From the cell containing the given text, extract its center point as [x, y] coordinate. 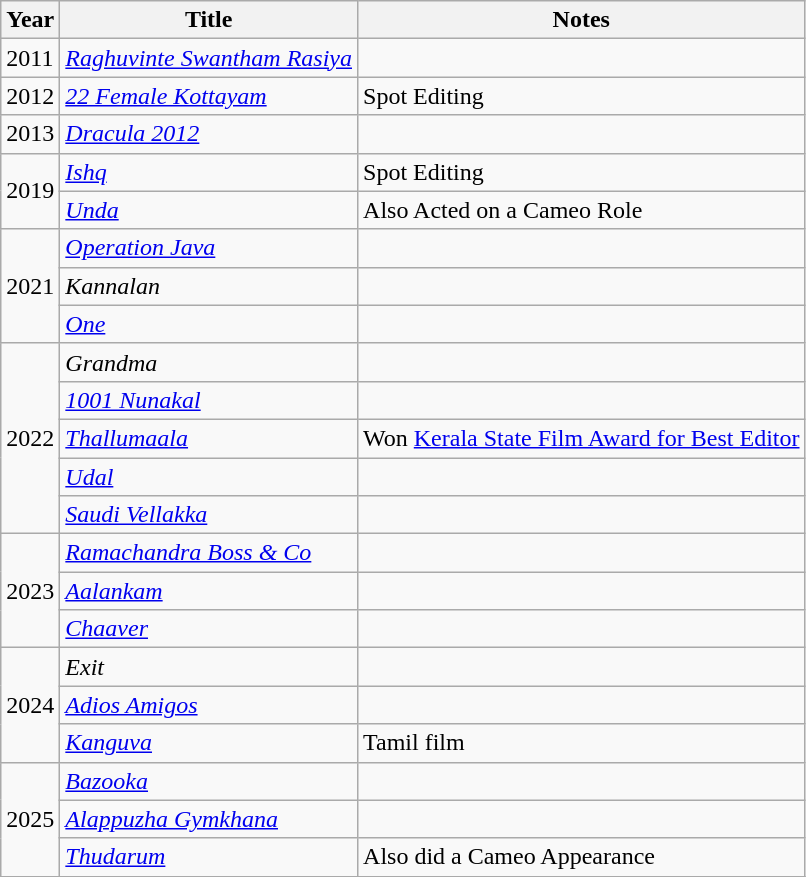
Udal [209, 477]
Grandma [209, 362]
Alappuzha Gymkhana [209, 819]
2023 [30, 591]
2025 [30, 819]
Tamil film [582, 743]
Won Kerala State Film Award for Best Editor [582, 438]
Adios Amigos [209, 705]
Kannalan [209, 286]
2024 [30, 705]
Ramachandra Boss & Co [209, 553]
2021 [30, 286]
Thallumaala [209, 438]
2012 [30, 96]
2013 [30, 134]
Also Acted on a Cameo Role [582, 210]
2022 [30, 438]
2019 [30, 191]
Notes [582, 20]
2011 [30, 58]
One [209, 324]
1001 Nunakal [209, 400]
Bazooka [209, 781]
Unda [209, 210]
Dracula 2012 [209, 134]
Kanguva [209, 743]
Also did a Cameo Appearance [582, 857]
Exit [209, 667]
22 Female Kottayam [209, 96]
Operation Java [209, 248]
Year [30, 20]
Ishq [209, 172]
Thudarum [209, 857]
Aalankam [209, 591]
Chaaver [209, 629]
Title [209, 20]
Saudi Vellakka [209, 515]
Raghuvinte Swantham Rasiya [209, 58]
